Determine the [x, y] coordinate at the center of the cell enclosing the given text.  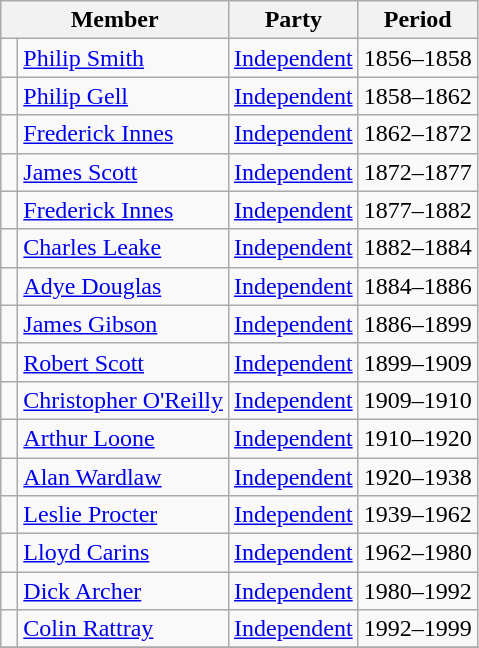
James Scott [124, 172]
Philip Gell [124, 96]
1877–1882 [418, 210]
1886–1899 [418, 324]
Member [115, 20]
James Gibson [124, 324]
Lloyd Carins [124, 553]
1920–1938 [418, 477]
Philip Smith [124, 58]
1939–1962 [418, 515]
1980–1992 [418, 591]
1862–1872 [418, 134]
1858–1862 [418, 96]
Alan Wardlaw [124, 477]
1872–1877 [418, 172]
Robert Scott [124, 362]
Dick Archer [124, 591]
1910–1920 [418, 438]
Party [294, 20]
Colin Rattray [124, 629]
1884–1886 [418, 286]
1856–1858 [418, 58]
Charles Leake [124, 248]
1909–1910 [418, 400]
1899–1909 [418, 362]
1962–1980 [418, 553]
1992–1999 [418, 629]
Leslie Procter [124, 515]
Arthur Loone [124, 438]
1882–1884 [418, 248]
Christopher O'Reilly [124, 400]
Adye Douglas [124, 286]
Period [418, 20]
